Determine the (X, Y) coordinate at the center of the cell enclosing the given text.  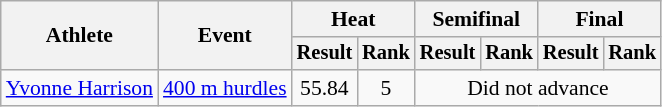
400 m hurdles (225, 88)
55.84 (325, 88)
Athlete (80, 36)
Semifinal (476, 19)
Did not advance (538, 88)
Yvonne Harrison (80, 88)
5 (386, 88)
Heat (354, 19)
Event (225, 36)
Final (600, 19)
